Provide the (x, y) coordinate of the cell's center where the given text is located.  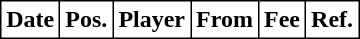
Date (30, 20)
Pos. (86, 20)
Ref. (332, 20)
Player (152, 20)
Fee (282, 20)
From (225, 20)
